Identify which cell holds the provided text, then report its (X, Y) central coordinate. 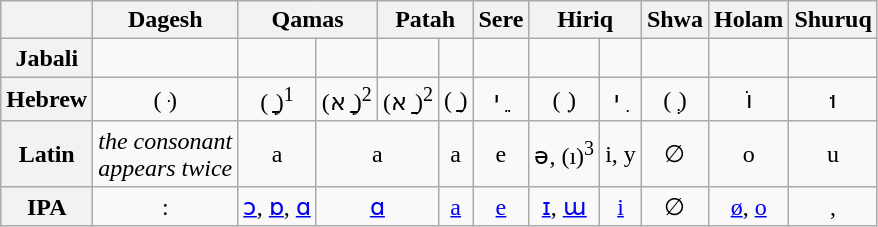
( ָ)1 (278, 100)
IPA (47, 206)
: (166, 206)
ɪ, ɯ (564, 206)
Latin (47, 154)
Jabali (47, 58)
Shwa (674, 20)
i, y (621, 154)
(א ָ)2 (346, 100)
o (748, 154)
, (833, 206)
Dagesh (166, 20)
( ְ) (674, 100)
Patah (425, 20)
Hebrew (47, 100)
ɑ (377, 206)
י ֵ (501, 100)
i (621, 206)
ə, (ı)3 (564, 154)
וּ (833, 100)
ø, o (748, 206)
Shuruq (833, 20)
( ַ) (456, 100)
( ּ) (166, 100)
u (833, 154)
( ִ) (564, 100)
Hiriq (585, 20)
וֹ (748, 100)
Holam (748, 20)
Qamas (308, 20)
ɔ, ɒ, ɑ (278, 206)
Sere (501, 20)
י ִ (621, 100)
the consonantappears twice (166, 154)
(א ַ)2 (408, 100)
